Scan for the cell matching the given text and deliver its [X, Y] coordinate at center. 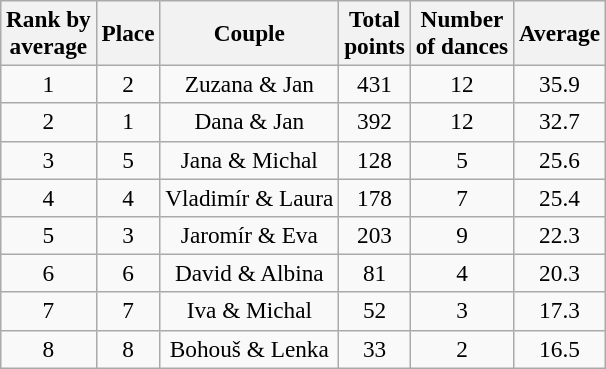
33 [375, 349]
128 [375, 160]
Couple [250, 34]
Average [560, 34]
Place [128, 34]
Bohouš & Lenka [250, 349]
22.3 [560, 236]
203 [375, 236]
9 [462, 236]
16.5 [560, 349]
81 [375, 273]
431 [375, 85]
52 [375, 311]
Dana & Jan [250, 122]
Numberof dances [462, 34]
Totalpoints [375, 34]
25.6 [560, 160]
17.3 [560, 311]
David & Albina [250, 273]
392 [375, 122]
Rank byaverage [49, 34]
Vladimír & Laura [250, 198]
Iva & Michal [250, 311]
32.7 [560, 122]
35.9 [560, 85]
178 [375, 198]
Jana & Michal [250, 160]
Jaromír & Eva [250, 236]
Zuzana & Jan [250, 85]
25.4 [560, 198]
20.3 [560, 273]
